Determine the (x, y) coordinate at the center of the cell enclosing the given text.  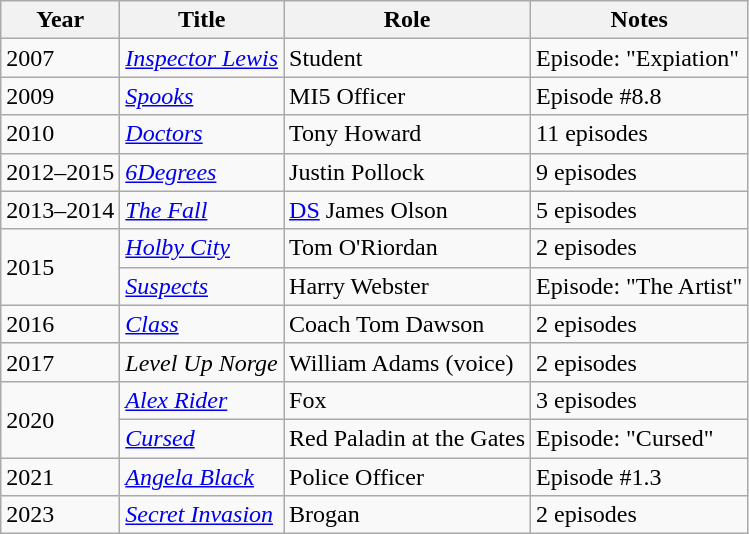
Student (408, 58)
Doctors (202, 134)
Fox (408, 400)
Harry Webster (408, 286)
5 episodes (640, 210)
Year (60, 20)
Notes (640, 20)
Tony Howard (408, 134)
Class (202, 324)
Episode: "The Artist" (640, 286)
William Adams (voice) (408, 362)
2007 (60, 58)
6Degrees (202, 172)
2013–2014 (60, 210)
The Fall (202, 210)
2009 (60, 96)
DS James Olson (408, 210)
Level Up Norge (202, 362)
2015 (60, 267)
2016 (60, 324)
Alex Rider (202, 400)
Holby City (202, 248)
Red Paladin at the Gates (408, 438)
Title (202, 20)
2021 (60, 477)
Spooks (202, 96)
Role (408, 20)
2017 (60, 362)
Justin Pollock (408, 172)
Inspector Lewis (202, 58)
Episode #1.3 (640, 477)
2012–2015 (60, 172)
MI5 Officer (408, 96)
Secret Invasion (202, 515)
Suspects (202, 286)
Episode: "Cursed" (640, 438)
2010 (60, 134)
Angela Black (202, 477)
Episode #8.8 (640, 96)
9 episodes (640, 172)
2023 (60, 515)
Brogan (408, 515)
Tom O'Riordan (408, 248)
Police Officer (408, 477)
Episode: "Expiation" (640, 58)
2020 (60, 419)
11 episodes (640, 134)
3 episodes (640, 400)
Coach Tom Dawson (408, 324)
Cursed (202, 438)
